Scan for the cell matching the given text and deliver its (x, y) coordinate at center. 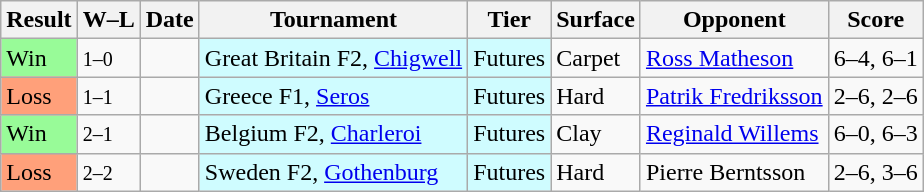
Tournament (333, 20)
2–6, 3–6 (876, 172)
1–1 (108, 96)
Opponent (734, 20)
Patrik Fredriksson (734, 96)
Surface (596, 20)
Pierre Berntsson (734, 172)
1–0 (108, 58)
Great Britain F2, Chigwell (333, 58)
Reginald Willems (734, 134)
2–6, 2–6 (876, 96)
Ross Matheson (734, 58)
2–1 (108, 134)
Greece F1, Seros (333, 96)
2–2 (108, 172)
Score (876, 20)
Carpet (596, 58)
Result (39, 20)
6–0, 6–3 (876, 134)
W–L (108, 20)
Sweden F2, Gothenburg (333, 172)
6–4, 6–1 (876, 58)
Belgium F2, Charleroi (333, 134)
Clay (596, 134)
Tier (510, 20)
Date (170, 20)
